Output the [x, y] coordinate of the center of the cell containing the given text.  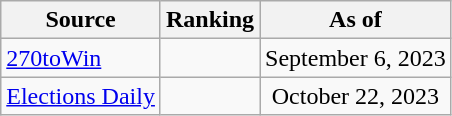
As of [356, 20]
Elections Daily [81, 96]
October 22, 2023 [356, 96]
Source [81, 20]
270toWin [81, 58]
Ranking [210, 20]
September 6, 2023 [356, 58]
